Find where the given text appears and provide that cell's center as [x, y] coordinate. 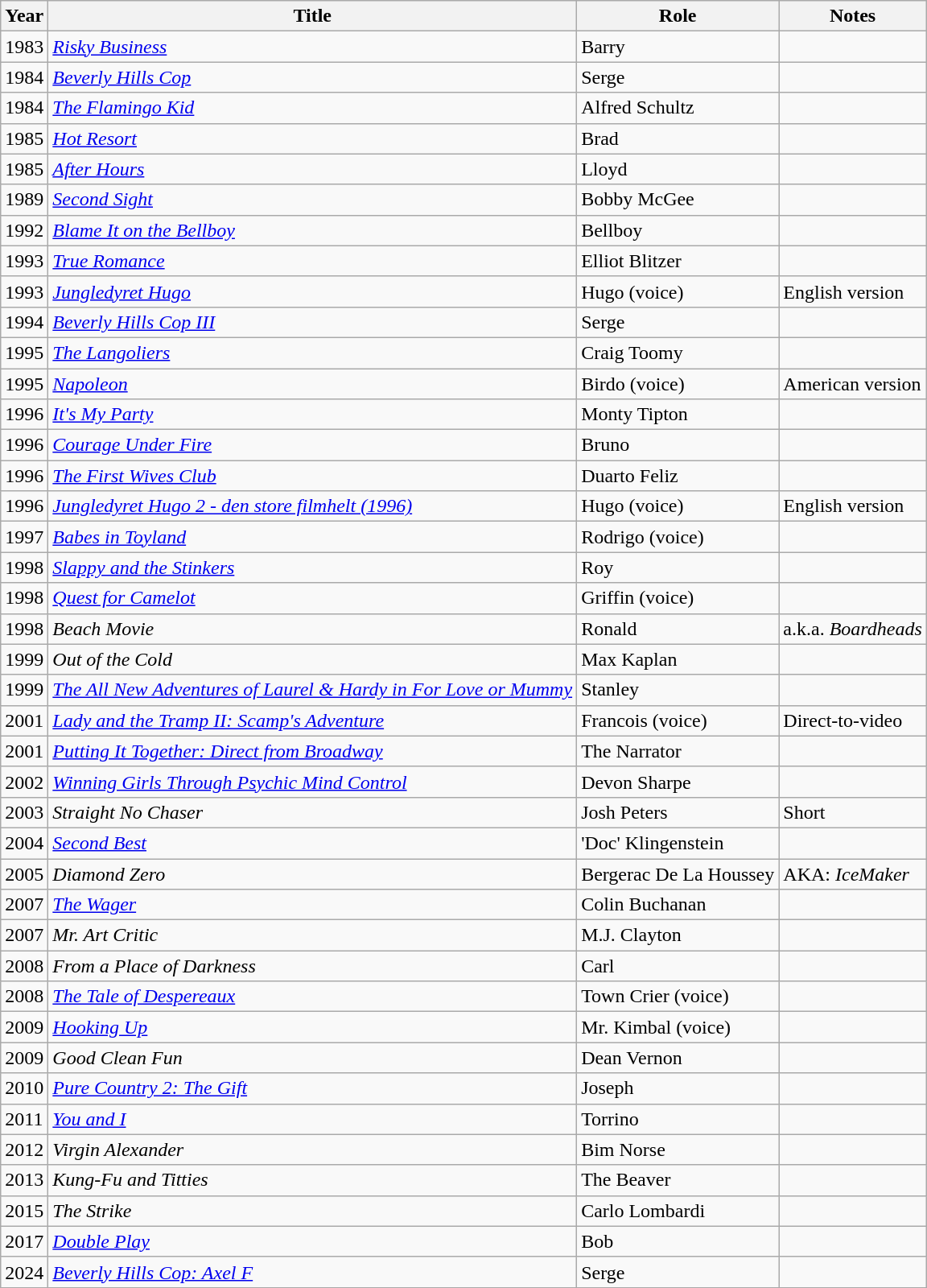
Courage Under Fire [312, 445]
2010 [24, 1088]
Lloyd [678, 169]
Beverly Hills Cop [312, 77]
Mr. Kimbal (voice) [678, 1027]
Diamond Zero [312, 873]
Brad [678, 138]
Joseph [678, 1088]
Bobby McGee [678, 200]
Town Crier (voice) [678, 997]
The Flamingo Kid [312, 108]
Beverly Hills Cop III [312, 322]
Carlo Lombardi [678, 1211]
1989 [24, 200]
Blame It on the Bellboy [312, 230]
The Strike [312, 1211]
Hot Resort [312, 138]
Lady and the Tramp II: Scamp's Adventure [312, 720]
Duarto Feliz [678, 476]
Double Play [312, 1241]
Stanley [678, 690]
Jungledyret Hugo 2 - den store filmhelt (1996) [312, 506]
Max Kaplan [678, 659]
Bruno [678, 445]
From a Place of Darkness [312, 966]
Craig Toomy [678, 353]
Pure Country 2: The Gift [312, 1088]
The Narrator [678, 751]
Title [312, 16]
Napoleon [312, 384]
Beach Movie [312, 629]
Bergerac De La Houssey [678, 873]
Roy [678, 568]
The First Wives Club [312, 476]
Role [678, 16]
Good Clean Fun [312, 1058]
Slappy and the Stinkers [312, 568]
The Tale of Despereaux [312, 997]
Quest for Camelot [312, 598]
Josh Peters [678, 812]
2024 [24, 1272]
2013 [24, 1180]
Francois (voice) [678, 720]
2002 [24, 782]
Carl [678, 966]
'Doc' Klingenstein [678, 843]
2011 [24, 1119]
2005 [24, 873]
2017 [24, 1241]
The All New Adventures of Laurel & Hardy in For Love or Mummy [312, 690]
Straight No Chaser [312, 812]
Hooking Up [312, 1027]
2003 [24, 812]
Dean Vernon [678, 1058]
After Hours [312, 169]
Bellboy [678, 230]
The Beaver [678, 1180]
2004 [24, 843]
1994 [24, 322]
Direct-to-video [853, 720]
Babes in Toyland [312, 537]
Kung-Fu and Titties [312, 1180]
Second Best [312, 843]
Year [24, 16]
Jungledyret Hugo [312, 291]
Torrino [678, 1119]
Risky Business [312, 47]
Rodrigo (voice) [678, 537]
M.J. Clayton [678, 935]
1997 [24, 537]
True Romance [312, 261]
Bob [678, 1241]
It's My Party [312, 415]
Devon Sharpe [678, 782]
You and I [312, 1119]
Elliot Blitzer [678, 261]
Birdo (voice) [678, 384]
Barry [678, 47]
Ronald [678, 629]
Alfred Schultz [678, 108]
Winning Girls Through Psychic Mind Control [312, 782]
Second Sight [312, 200]
Short [853, 812]
Monty Tipton [678, 415]
2015 [24, 1211]
a.k.a. Boardheads [853, 629]
AKA: IceMaker [853, 873]
Notes [853, 16]
1983 [24, 47]
American version [853, 384]
The Langoliers [312, 353]
Mr. Art Critic [312, 935]
The Wager [312, 905]
Out of the Cold [312, 659]
Griffin (voice) [678, 598]
Colin Buchanan [678, 905]
1992 [24, 230]
2012 [24, 1150]
Virgin Alexander [312, 1150]
Bim Norse [678, 1150]
Putting It Together: Direct from Broadway [312, 751]
Beverly Hills Cop: Axel F [312, 1272]
